Capture the cell that displays the provided text and extract its [X, Y] central coordinate. 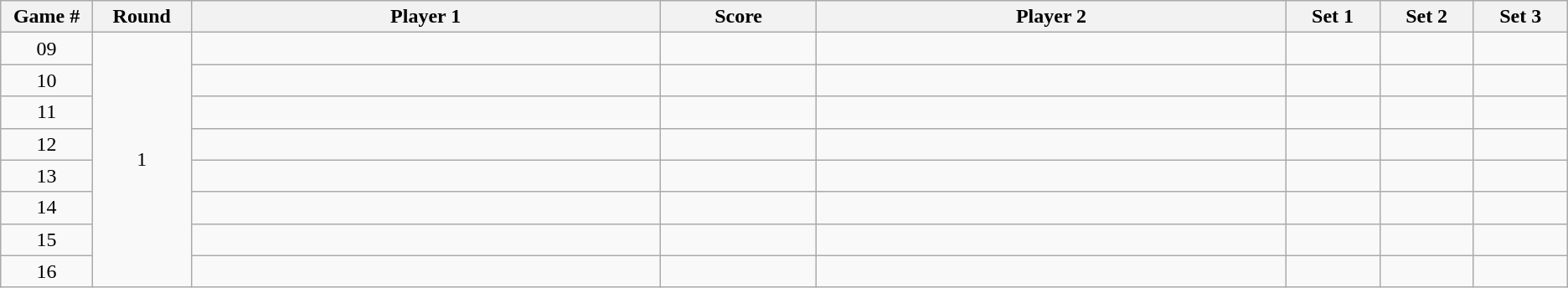
Set 3 [1520, 17]
14 [47, 208]
Set 2 [1426, 17]
Round [142, 17]
Player 2 [1051, 17]
11 [47, 112]
16 [47, 271]
1 [142, 160]
Set 1 [1333, 17]
Player 1 [426, 17]
Score [739, 17]
09 [47, 49]
12 [47, 144]
Game # [47, 17]
10 [47, 80]
13 [47, 176]
15 [47, 239]
